Identify which cell holds the provided text, then report its [X, Y] central coordinate. 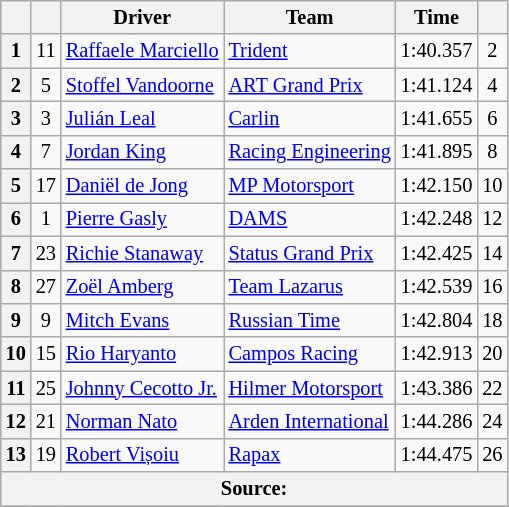
Team Lazarus [310, 287]
Jordan King [142, 152]
1:41.124 [437, 85]
16 [492, 287]
1:42.539 [437, 287]
Russian Time [310, 320]
Campos Racing [310, 354]
17 [46, 186]
Daniël de Jong [142, 186]
Team [310, 17]
Johnny Cecotto Jr. [142, 388]
15 [46, 354]
21 [46, 421]
1:42.804 [437, 320]
Source: [254, 489]
Carlin [310, 118]
1:44.286 [437, 421]
19 [46, 455]
Stoffel Vandoorne [142, 85]
Julián Leal [142, 118]
Robert Vișoiu [142, 455]
Trident [310, 51]
1:44.475 [437, 455]
1:42.150 [437, 186]
1:43.386 [437, 388]
26 [492, 455]
1:42.425 [437, 253]
MP Motorsport [310, 186]
24 [492, 421]
25 [46, 388]
1:40.357 [437, 51]
Driver [142, 17]
Status Grand Prix [310, 253]
Racing Engineering [310, 152]
Rio Haryanto [142, 354]
23 [46, 253]
Hilmer Motorsport [310, 388]
Pierre Gasly [142, 219]
14 [492, 253]
Arden International [310, 421]
1:41.655 [437, 118]
20 [492, 354]
Richie Stanaway [142, 253]
1:41.895 [437, 152]
Mitch Evans [142, 320]
ART Grand Prix [310, 85]
Rapax [310, 455]
18 [492, 320]
1:42.913 [437, 354]
1:42.248 [437, 219]
27 [46, 287]
Time [437, 17]
13 [16, 455]
DAMS [310, 219]
22 [492, 388]
Raffaele Marciello [142, 51]
Zoël Amberg [142, 287]
Norman Nato [142, 421]
